Find where the given text appears and provide that cell's center as (x, y) coordinate. 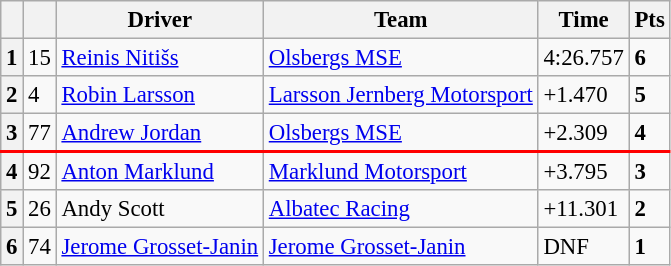
Albatec Racing (400, 209)
Larsson Jernberg Motorsport (400, 95)
+11.301 (584, 209)
Team (400, 20)
4:26.757 (584, 58)
+3.795 (584, 171)
77 (40, 133)
Marklund Motorsport (400, 171)
Reinis Nitišs (160, 58)
Robin Larsson (160, 95)
Driver (160, 20)
Andrew Jordan (160, 133)
Andy Scott (160, 209)
15 (40, 58)
Anton Marklund (160, 171)
Time (584, 20)
Pts (650, 20)
+2.309 (584, 133)
74 (40, 247)
92 (40, 171)
+1.470 (584, 95)
26 (40, 209)
DNF (584, 247)
